Output the [X, Y] coordinate of the center of the cell containing the given text.  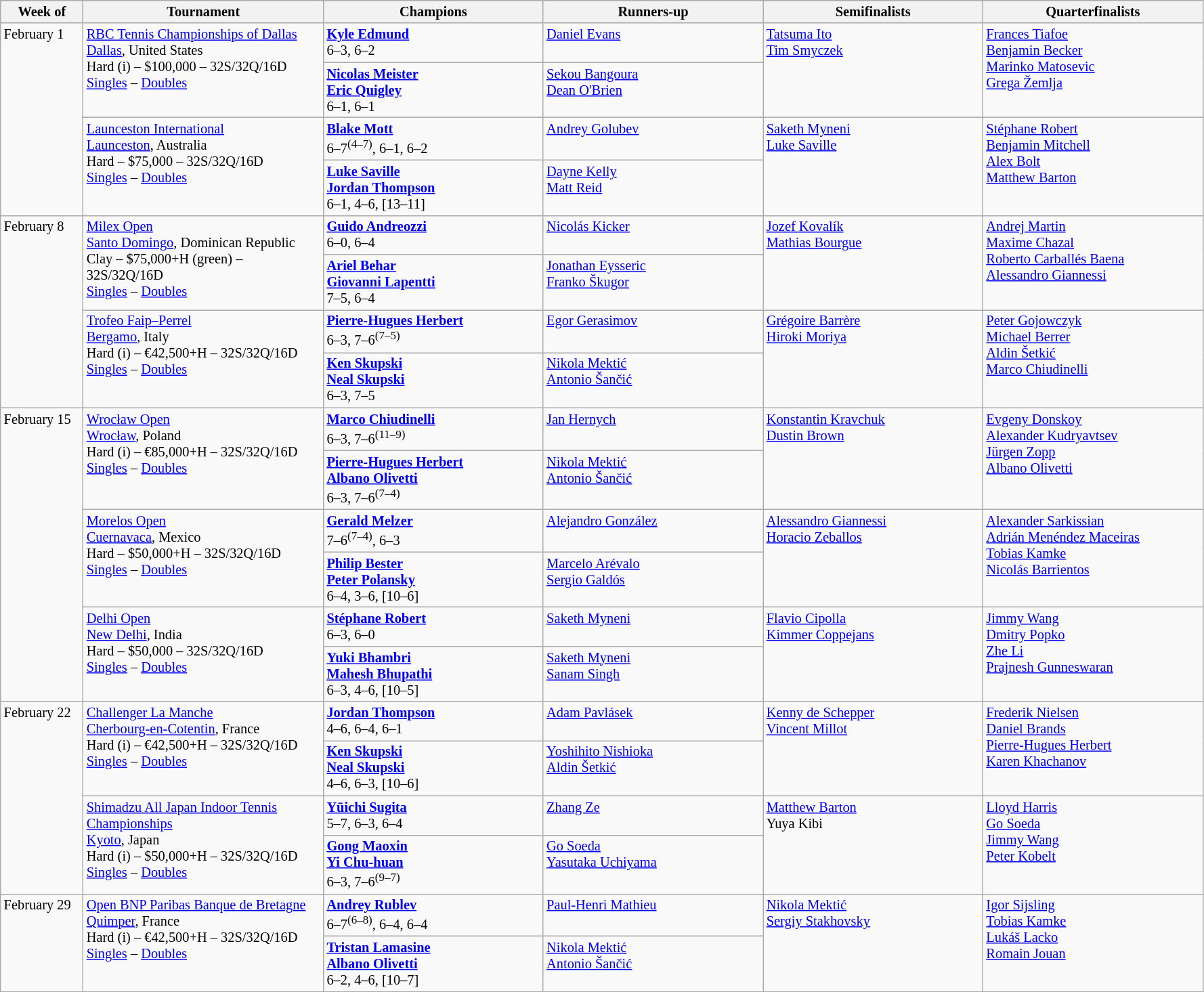
Saketh Myneni [653, 626]
Trofeo Faip–PerrelBergamo, Italy Hard (i) – €42,500+H – 32S/32Q/16DSingles – Doubles [203, 359]
Tristan Lamasine Albano Olivetti 6–2, 4–6, [10–7] [433, 964]
Jonathan Eysseric Franko Škugor [653, 282]
Flavio Cipolla Kimmer Coppejans [874, 654]
Frances Tiafoe Benjamin Becker Marinko Matosevic Grega Žemlja [1093, 70]
Yuki Bhambri Mahesh Bhupathi 6–3, 4–6, [10–5] [433, 674]
Saketh Myneni Sanam Singh [653, 674]
Pierre-Hugues Herbert Albano Olivetti 6–3, 7–6(7–4) [433, 479]
Challenger La MancheCherbourg-en-Cotentin, France Hard (i) – €42,500+H – 32S/32Q/16DSingles – Doubles [203, 749]
Alejandro González [653, 531]
Matthew Barton Yuya Kibi [874, 845]
Week of [42, 12]
Marco Chiudinelli 6–3, 7–6(11–9) [433, 429]
Philip Bester Peter Polansky 6–4, 3–6, [10–6] [433, 580]
Alessandro Giannessi Horacio Zeballos [874, 558]
Tatsuma Ito Tim Smyczek [874, 70]
Ariel Behar Giovanni Lapentti7–5, 6–4 [433, 282]
Morelos OpenCuernavaca, Mexico Hard – $50,000+H – 32S/32Q/16DSingles – Doubles [203, 558]
Wrocław OpenWrocław, Poland Hard (i) – €85,000+H – 32S/32Q/16DSingles – Doubles [203, 458]
Pierre-Hugues Herbert 6–3, 7–6(7–5) [433, 330]
Lloyd Harris Go Soeda Jimmy Wang Peter Kobelt [1093, 845]
Milex OpenSanto Domingo, Dominican Republic Clay – $75,000+H (green) – 32S/32Q/16DSingles – Doubles [203, 263]
Kyle Edmund6–3, 6–2 [433, 43]
Quarterfinalists [1093, 12]
Champions [433, 12]
Open BNP Paribas Banque de BretagneQuimper, France Hard (i) – €42,500+H – 32S/32Q/16DSingles – Doubles [203, 943]
Runners-up [653, 12]
Gong Maoxin Yi Chu-huan 6–3, 7–6(9–7) [433, 864]
Saketh Myneni Luke Saville [874, 167]
February 8 [42, 311]
Luke Saville Jordan Thompson6–1, 4–6, [13–11] [433, 188]
February 29 [42, 943]
Andrey Golubev [653, 138]
Nicolás Kicker [653, 235]
Go Soeda Yasutaka Uchiyama [653, 864]
February 22 [42, 798]
Zhang Ze [653, 815]
Egor Gerasimov [653, 330]
Grégoire Barrère Hiroki Moriya [874, 359]
Dayne Kelly Matt Reid [653, 188]
Jozef Kovalík Mathias Bourgue [874, 263]
Shimadzu All Japan Indoor Tennis ChampionshipsKyoto, Japan Hard (i) – $50,000+H – 32S/32Q/16DSingles – Doubles [203, 845]
Andrey Rublev6–7(6–8), 6–4, 6–4 [433, 915]
Jimmy Wang Dmitry Popko Zhe Li Prajnesh Gunneswaran [1093, 654]
Frederik Nielsen Daniel Brands Pierre-Hugues Herbert Karen Khachanov [1093, 749]
Kenny de Schepper Vincent Millot [874, 749]
Konstantin Kravchuk Dustin Brown [874, 458]
Semifinalists [874, 12]
February 15 [42, 555]
Tournament [203, 12]
RBC Tennis Championships of DallasDallas, United States Hard (i) – $100,000 – 32S/32Q/16DSingles – Doubles [203, 70]
Igor Sijsling Tobias Kamke Lukáš Lacko Romain Jouan [1093, 943]
Andrej Martin Maxime Chazal Roberto Carballés Baena Alessandro Giannessi [1093, 263]
Nikola Mektić Sergiy Stakhovsky [874, 943]
Peter Gojowczyk Michael Berrer Aldin Šetkić Marco Chiudinelli [1093, 359]
Stéphane Robert Benjamin Mitchell Alex Bolt Matthew Barton [1093, 167]
Launceston InternationalLaunceston, Australia Hard – $75,000 – 32S/32Q/16DSingles – Doubles [203, 167]
Stéphane Robert6–3, 6–0 [433, 626]
Daniel Evans [653, 43]
Jan Hernych [653, 429]
Yūichi Sugita5–7, 6–3, 6–4 [433, 815]
Ken Skupski Neal Skupski 6–3, 7–5 [433, 380]
February 1 [42, 119]
Paul-Henri Mathieu [653, 915]
Yoshihito Nishioka Aldin Šetkić [653, 768]
Marcelo Arévalo Sergio Galdós [653, 580]
Guido Andreozzi6–0, 6–4 [433, 235]
Evgeny Donskoy Alexander Kudryavtsev Jürgen Zopp Albano Olivetti [1093, 458]
Gerald Melzer 7–6(7–4), 6–3 [433, 531]
Ken Skupski Neal Skupski 4–6, 6–3, [10–6] [433, 768]
Alexander Sarkissian Adrián Menéndez Maceiras Tobias Kamke Nicolás Barrientos [1093, 558]
Jordan Thompson 4–6, 6–4, 6–1 [433, 721]
Adam Pavlásek [653, 721]
Sekou Bangoura Dean O'Brien [653, 90]
Delhi OpenNew Delhi, India Hard – $50,000 – 32S/32Q/16DSingles – Doubles [203, 654]
Nicolas Meister Eric Quigley6–1, 6–1 [433, 90]
Blake Mott6–7(4–7), 6–1, 6–2 [433, 138]
